Pinpoint the cell where the given text exists, returning its [X, Y] midpoint coordinate. 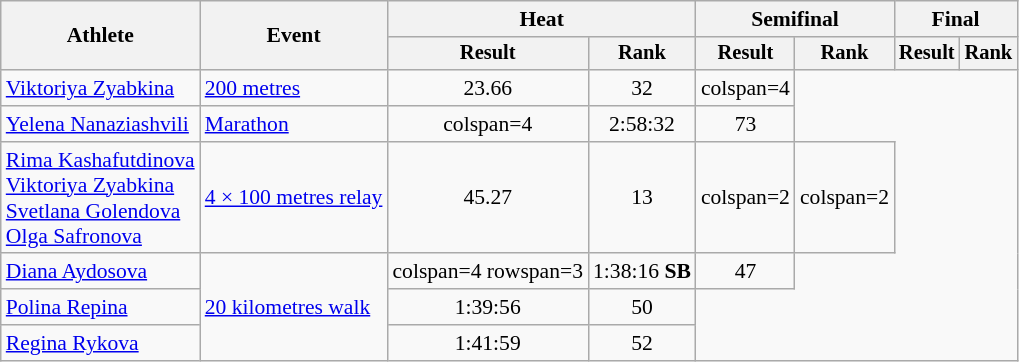
Yelena Nanaziashvili [100, 124]
1:41:59 [488, 343]
200 metres [294, 88]
Final [956, 19]
Athlete [100, 36]
Viktoriya Zyabkina [100, 88]
Polina Repina [100, 307]
32 [642, 88]
colspan=4 rowspan=3 [488, 272]
4 × 100 metres relay [294, 198]
73 [746, 124]
23.66 [488, 88]
Rima KashafutdinovaViktoriya ZyabkinaSvetlana GolendovaOlga Safronova [100, 198]
50 [642, 307]
Event [294, 36]
52 [642, 343]
2:58:32 [642, 124]
Heat [541, 19]
Diana Aydosova [100, 272]
47 [746, 272]
45.27 [488, 198]
Marathon [294, 124]
Semifinal [795, 19]
20 kilometres walk [294, 308]
1:39:56 [488, 307]
13 [642, 198]
Regina Rykova [100, 343]
1:38:16 SB [642, 272]
